Identify which cell holds the provided text, then report its (x, y) central coordinate. 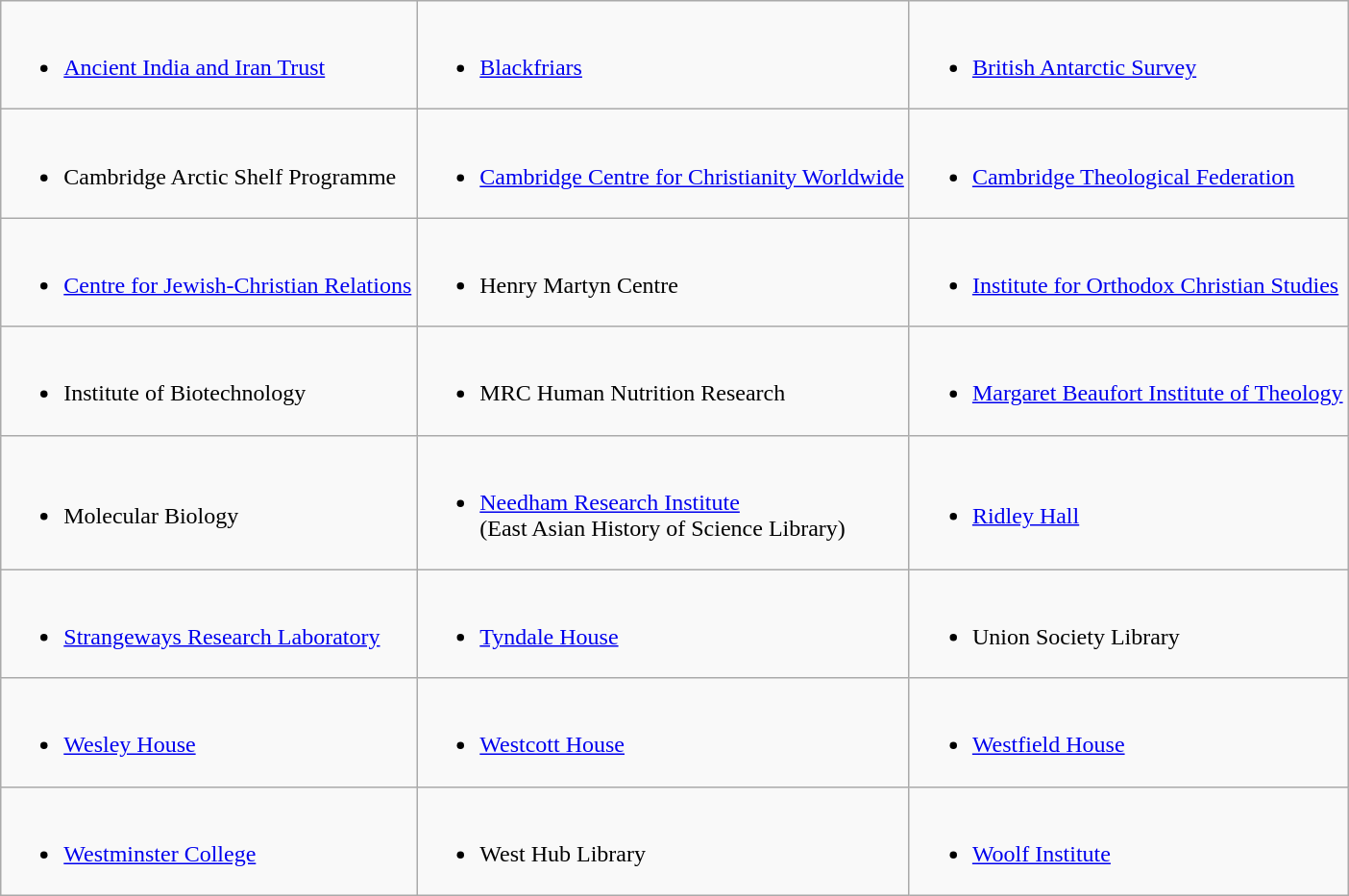
Cambridge Arctic Shelf Programme (209, 163)
Tyndale House (663, 624)
Union Society Library (1128, 624)
Westcott House (663, 732)
Institute for Orthodox Christian Studies (1128, 273)
Molecular Biology (209, 502)
Woolf Institute (1128, 841)
MRC Human Nutrition Research (663, 380)
Ridley Hall (1128, 502)
Westminster College (209, 841)
Blackfriars (663, 56)
Margaret Beaufort Institute of Theology (1128, 380)
Westfield House (1128, 732)
Henry Martyn Centre (663, 273)
Cambridge Centre for Christianity Worldwide (663, 163)
Ancient India and Iran Trust (209, 56)
Centre for Jewish-Christian Relations (209, 273)
Cambridge Theological Federation (1128, 163)
British Antarctic Survey (1128, 56)
Institute of Biotechnology (209, 380)
Needham Research Institute(East Asian History of Science Library) (663, 502)
Strangeways Research Laboratory (209, 624)
West Hub Library (663, 841)
Wesley House (209, 732)
